From the cell containing the given text, extract its center point as (x, y) coordinate. 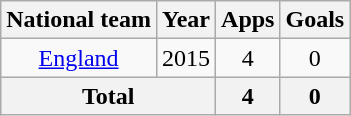
Apps (248, 20)
Year (186, 20)
England (79, 58)
Goals (315, 20)
Total (108, 96)
National team (79, 20)
2015 (186, 58)
